Find where the given text appears and provide that cell's center as (X, Y) coordinate. 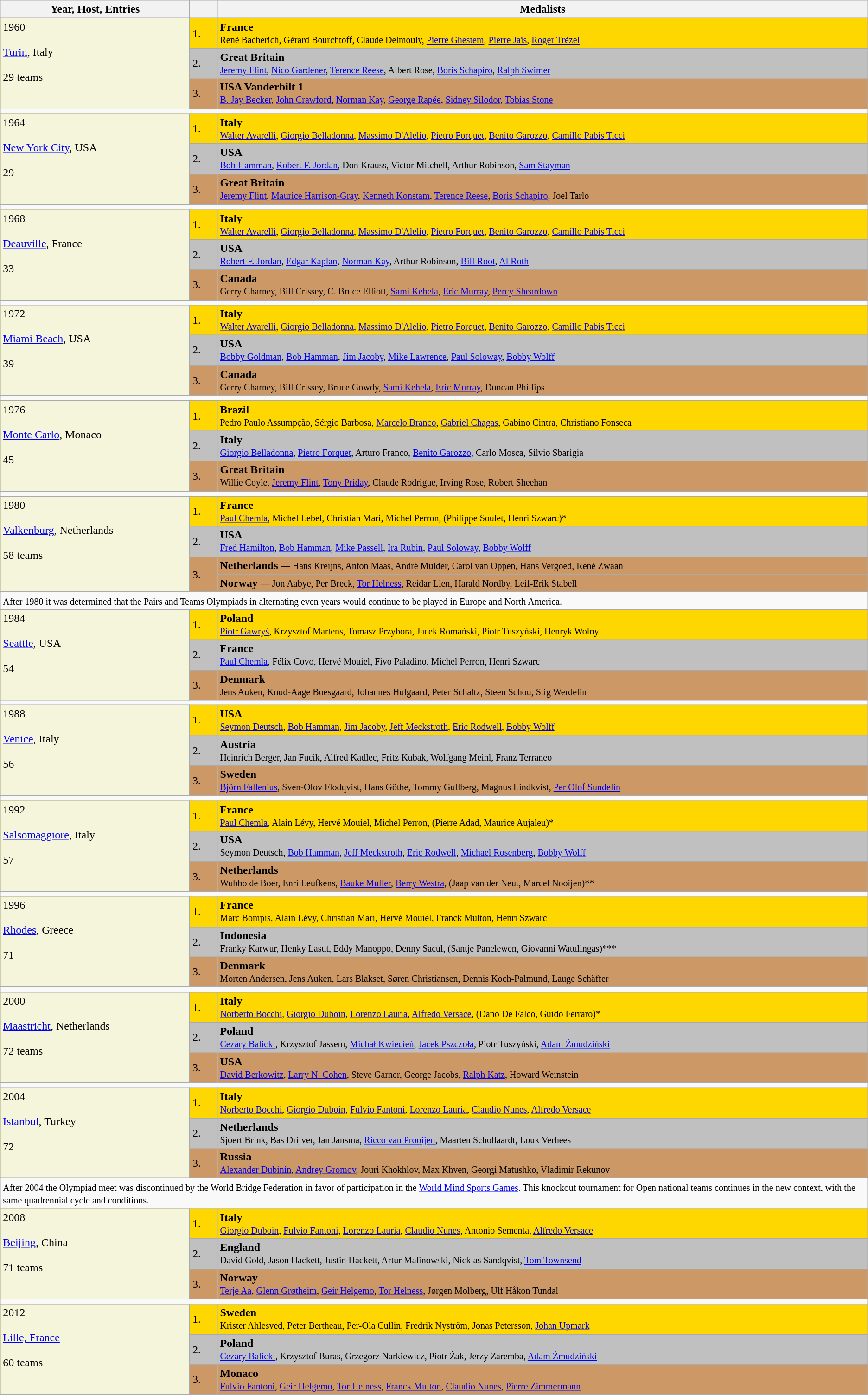
Italy Norberto Bocchi, Giorgio Duboin, Lorenzo Lauria, Alfredo Versace, (Dano De Falco, Guido Ferraro)* (542, 1007)
Denmark Morten Andersen, Jens Auken, Lars Blakset, Søren Christiansen, Dennis Koch-Palmund, Lauge Schäffer (542, 972)
2004Istanbul, Turkey 72 (96, 1133)
1984Seattle, USA 54 (96, 655)
1972Miami Beach, USA 39 (96, 351)
2000Maastricht, Netherlands 72 teams (96, 1037)
USA Seymon Deutsch, Bob Hamman, Jim Jacoby, Jeff Meckstroth, Eric Rodwell, Bobby Wolff (542, 721)
Indonesia Franky Karwur, Henky Lasut, Eddy Manoppo, Denny Sacul, (Santje Panelewen, Giovanni Watulingas)*** (542, 941)
USA Robert F. Jordan, Edgar Kaplan, Norman Kay, Arthur Robinson, Bill Root, Al Roth (542, 254)
USA Fred Hamilton, Bob Hamman, Mike Passell, Ira Rubin, Paul Soloway, Bobby Wolff (542, 542)
Monaco Fulvio Fantoni, Geir Helgemo, Tor Helness, Franck Multon, Claudio Nunes, Pierre Zimmermann (542, 1379)
Sweden Krister Ahlesved, Peter Bertheau, Per-Ola Cullin, Fredrik Nyström, Jonas Petersson, Johan Upmark (542, 1319)
France Paul Chemla, Alain Lévy, Hervé Mouiel, Michel Perron, (Pierre Adad, Maurice Aujaleu)* (542, 816)
USA Vanderbilt 1 B. Jay Becker, John Crawford, Norman Kay, George Rapée, Sidney Silodor, Tobias Stone (542, 94)
1976Monte Carlo, Monaco 45 (96, 446)
Poland Piotr Gawryś, Krzysztof Martens, Tomasz Przybora, Jacek Romański, Piotr Tuszyński, Henryk Wolny (542, 624)
France René Bacherich, Gérard Bourchtoff, Claude Delmouly, Pierre Ghestem, Pierre Jaïs, Roger Trézel (542, 33)
After 1980 it was determined that the Pairs and Teams Olympiads in alternating even years would continue to be played in Europe and North America. (434, 601)
Great Britain Jeremy Flint, Maurice Harrison-Gray, Kenneth Konstam, Terence Reese, Boris Schapiro, Joel Tarlo (542, 189)
1968Deauville, France 33 (96, 254)
Netherlands — Hans Kreijns, Anton Maas, André Mulder, Carol van Oppen, Hans Vergoed, René Zwaan (542, 565)
France Paul Chemla, Félix Covo, Hervé Mouiel, Fivo Paladino, Michel Perron, Henri Szwarc (542, 655)
1992Salsomaggiore, Italy 57 (96, 846)
Year, Host, Entries (96, 9)
Norway Terje Aa, Glenn Grøtheim, Geir Helgemo, Tor Helness, Jørgen Molberg, Ulf Håkon Tundal (542, 1284)
Italy Giorgio Belladonna, Pietro Forquet, Arturo Franco, Benito Garozzo, Carlo Mosca, Silvio Sbarigia (542, 446)
England David Gold, Jason Hackett, Justin Hackett, Artur Malinowski, Nicklas Sandqvist, Tom Townsend (542, 1254)
Netherlands Wubbo de Boer, Enri Leufkens, Bauke Muller, Berry Westra, (Jaap van der Neut, Marcel Nooijen)** (542, 877)
Poland Cezary Balicki, Krzysztof Buras, Grzegorz Narkiewicz, Piotr Żak, Jerzy Zaremba, Adam Żmudziński (542, 1350)
Austria Heinrich Berger, Jan Fucik, Alfred Kadlec, Fritz Kubak, Wolfgang Meinl, Franz Terraneo (542, 750)
USA Bobby Goldman, Bob Hamman, Jim Jacoby, Mike Lawrence, Paul Soloway, Bobby Wolff (542, 351)
1960Turin, Italy 29 teams (96, 63)
Norway — Jon Aabye, Per Breck, Tor Helness, Reidar Lien, Harald Nordby, Leif-Erik Stabell (542, 583)
Poland Cezary Balicki, Krzysztof Jassem, Michał Kwiecień, Jacek Pszczoła, Piotr Tuszyński, Adam Żmudziński (542, 1037)
Canada Gerry Charney, Bill Crissey, Bruce Gowdy, Sami Kehela, Eric Murray, Duncan Phillips (542, 380)
Great Britain Willie Coyle, Jeremy Flint, Tony Priday, Claude Rodrigue, Irving Rose, Robert Sheehan (542, 476)
1964New York City, USA 29 (96, 159)
Russia Alexander Dubinin, Andrey Gromov, Jouri Khokhlov, Max Khven, Georgi Matushko, Vladimir Rekunov (542, 1163)
1980Valkenburg, Netherlands 58 teams (96, 544)
Medalists (542, 9)
Brazil Pedro Paulo Assumpção, Sérgio Barbosa, Marcelo Branco, Gabriel Chagas, Gabino Cintra, Christiano Fonseca (542, 416)
France Paul Chemla, Michel Lebel, Christian Mari, Michel Perron, (Philippe Soulet, Henri Szwarc)* (542, 511)
1988Venice, Italy 56 (96, 750)
Italy Norberto Bocchi, Giorgio Duboin, Fulvio Fantoni, Lorenzo Lauria, Claudio Nunes, Alfredo Versace (542, 1103)
Canada Gerry Charney, Bill Crissey, C. Bruce Elliott, Sami Kehela, Eric Murray, Percy Sheardown (542, 285)
Denmark Jens Auken, Knud-Aage Boesgaard, Johannes Hulgaard, Peter Schaltz, Steen Schou, Stig Werdelin (542, 685)
France Marc Bompis, Alain Lévy, Christian Mari, Hervé Mouiel, Franck Multon, Henri Szwarc (542, 912)
USA Bob Hamman, Robert F. Jordan, Don Krauss, Victor Mitchell, Arthur Robinson, Sam Stayman (542, 159)
Netherlands Sjoert Brink, Bas Drijver, Jan Jansma, Ricco van Prooijen, Maarten Schollaardt, Louk Verhees (542, 1133)
2008Beijing, China 71 teams (96, 1254)
2012 Lille, France 60 teams (96, 1350)
Sweden Björn Fallenius, Sven-Olov Flodqvist, Hans Göthe, Tommy Gullberg, Magnus Lindkvist, Per Olof Sundelin (542, 781)
Great Britain Jeremy Flint, Nico Gardener, Terence Reese, Albert Rose, Boris Schapiro, Ralph Swimer (542, 63)
USA David Berkowitz, Larry N. Cohen, Steve Garner, George Jacobs, Ralph Katz, Howard Weinstein (542, 1068)
USA Seymon Deutsch, Bob Hamman, Jeff Meckstroth, Eric Rodwell, Michael Rosenberg, Bobby Wolff (542, 846)
Italy Giorgio Duboin, Fulvio Fantoni, Lorenzo Lauria, Claudio Nunes, Antonio Sementa, Alfredo Versace (542, 1223)
1996Rhodes, Greece 71 (96, 941)
